Determine the [x, y] coordinate at the center of the cell enclosing the given text.  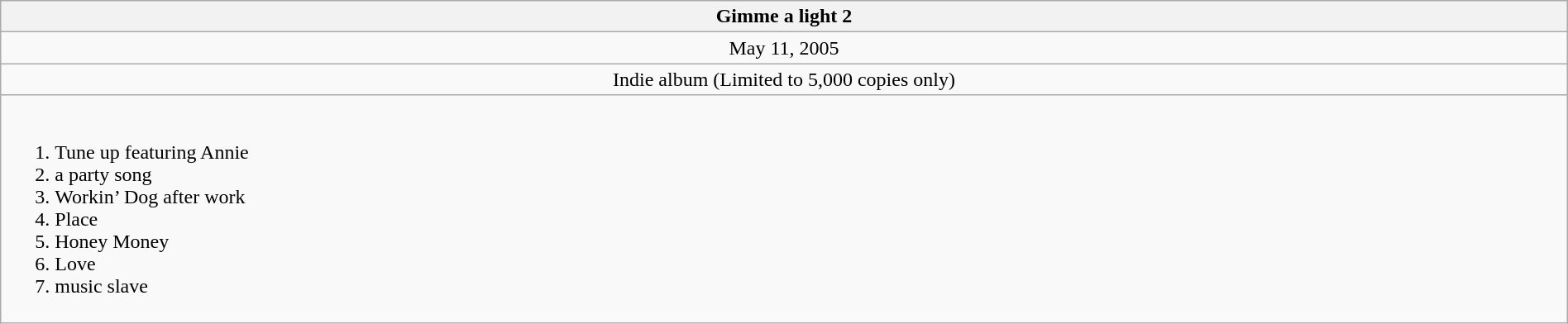
Tune up featuring Anniea party songWorkin’ Dog after workPlaceHoney MoneyLovemusic slave [784, 208]
Gimme a light 2 [784, 17]
May 11, 2005 [784, 48]
Indie album (Limited to 5,000 copies only) [784, 79]
